From the cell containing the given text, extract its center point as (X, Y) coordinate. 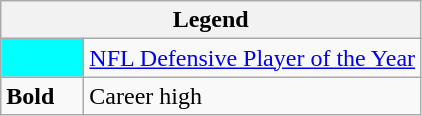
NFL Defensive Player of the Year (252, 58)
Career high (252, 96)
Bold (42, 96)
Legend (211, 20)
